Extract the [X, Y] coordinate from the center of the cell holding the provided text.  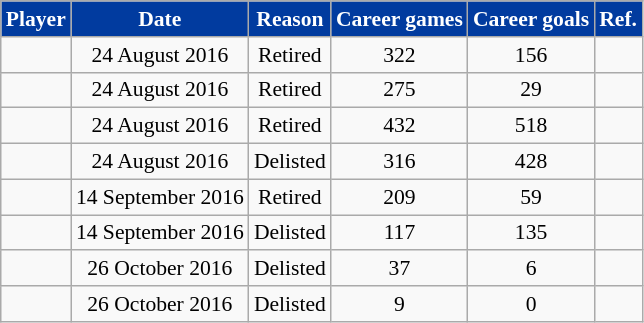
209 [400, 197]
428 [531, 162]
518 [531, 126]
Player [36, 19]
Date [160, 19]
117 [400, 233]
29 [531, 90]
37 [400, 269]
Ref. [618, 19]
6 [531, 269]
275 [400, 90]
156 [531, 55]
59 [531, 197]
Career goals [531, 19]
432 [400, 126]
Reason [290, 19]
322 [400, 55]
Career games [400, 19]
316 [400, 162]
135 [531, 233]
9 [400, 304]
0 [531, 304]
